Search for the cell housing the specified text and yield its (x, y) center coordinate. 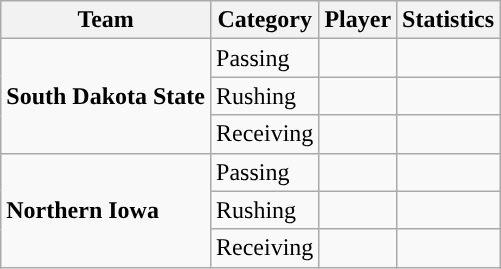
Northern Iowa (106, 210)
Statistics (448, 20)
Category (265, 20)
South Dakota State (106, 96)
Team (106, 20)
Player (358, 20)
